Output the [x, y] coordinate of the center of the cell containing the given text.  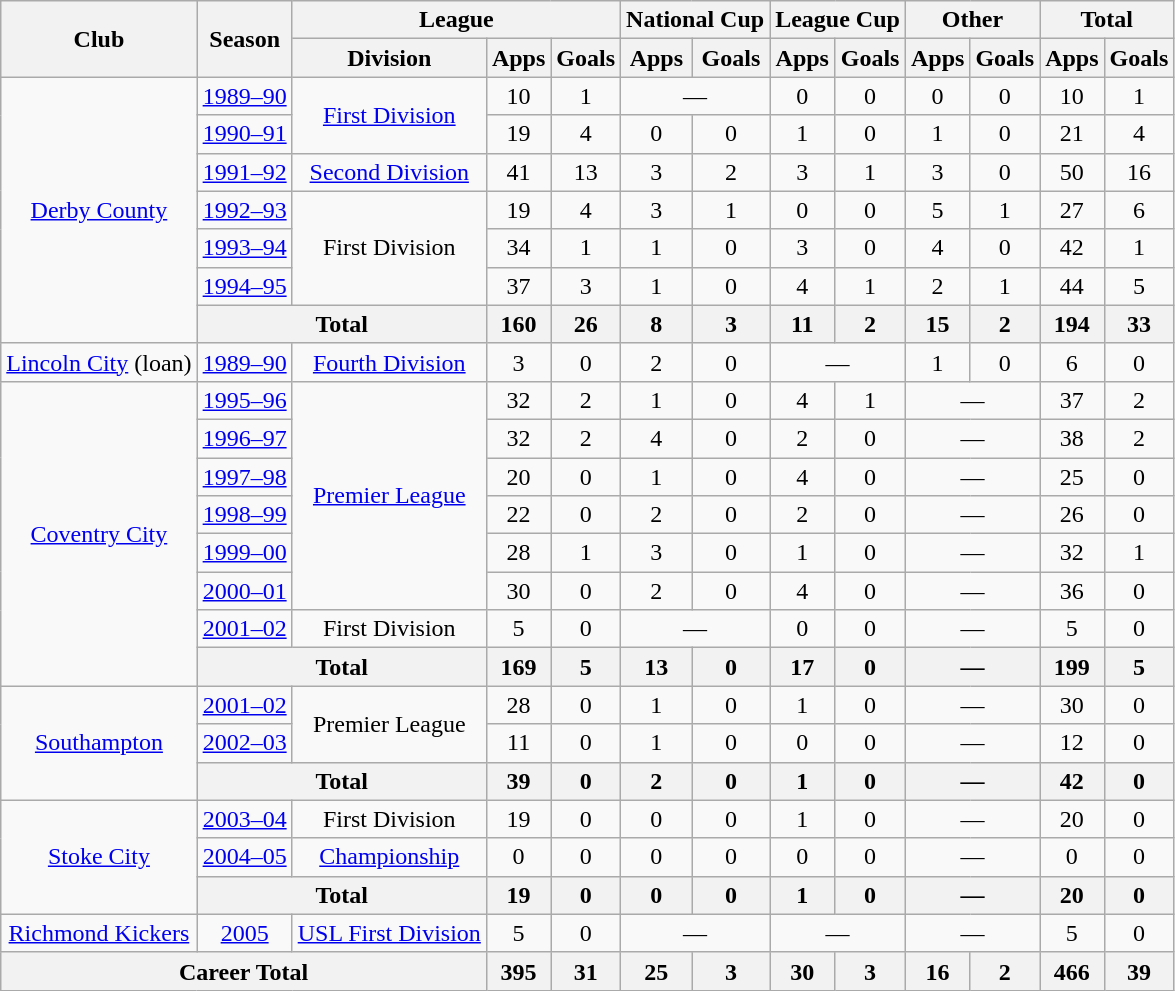
Stoke City [99, 857]
15 [937, 324]
169 [518, 667]
34 [518, 248]
1995–96 [244, 400]
Second Division [389, 172]
2004–05 [244, 857]
17 [802, 667]
1991–92 [244, 172]
50 [1072, 172]
1994–95 [244, 286]
44 [1072, 286]
1998–99 [244, 515]
League [456, 20]
1999–00 [244, 553]
Other [972, 20]
27 [1072, 210]
Derby County [99, 210]
8 [657, 324]
1990–91 [244, 134]
Lincoln City (loan) [99, 362]
22 [518, 515]
2003–04 [244, 819]
USL First Division [389, 933]
Season [244, 39]
Club [99, 39]
Fourth Division [389, 362]
466 [1072, 971]
31 [586, 971]
33 [1139, 324]
2005 [244, 933]
1997–98 [244, 477]
Coventry City [99, 533]
2002–03 [244, 743]
1992–93 [244, 210]
Southampton [99, 743]
12 [1072, 743]
41 [518, 172]
36 [1072, 591]
2000–01 [244, 591]
1993–94 [244, 248]
Career Total [244, 971]
1996–97 [244, 438]
38 [1072, 438]
199 [1072, 667]
Division [389, 58]
Richmond Kickers [99, 933]
National Cup [696, 20]
194 [1072, 324]
League Cup [838, 20]
160 [518, 324]
395 [518, 971]
Championship [389, 857]
21 [1072, 134]
